Scan for the cell matching the given text and deliver its [X, Y] coordinate at center. 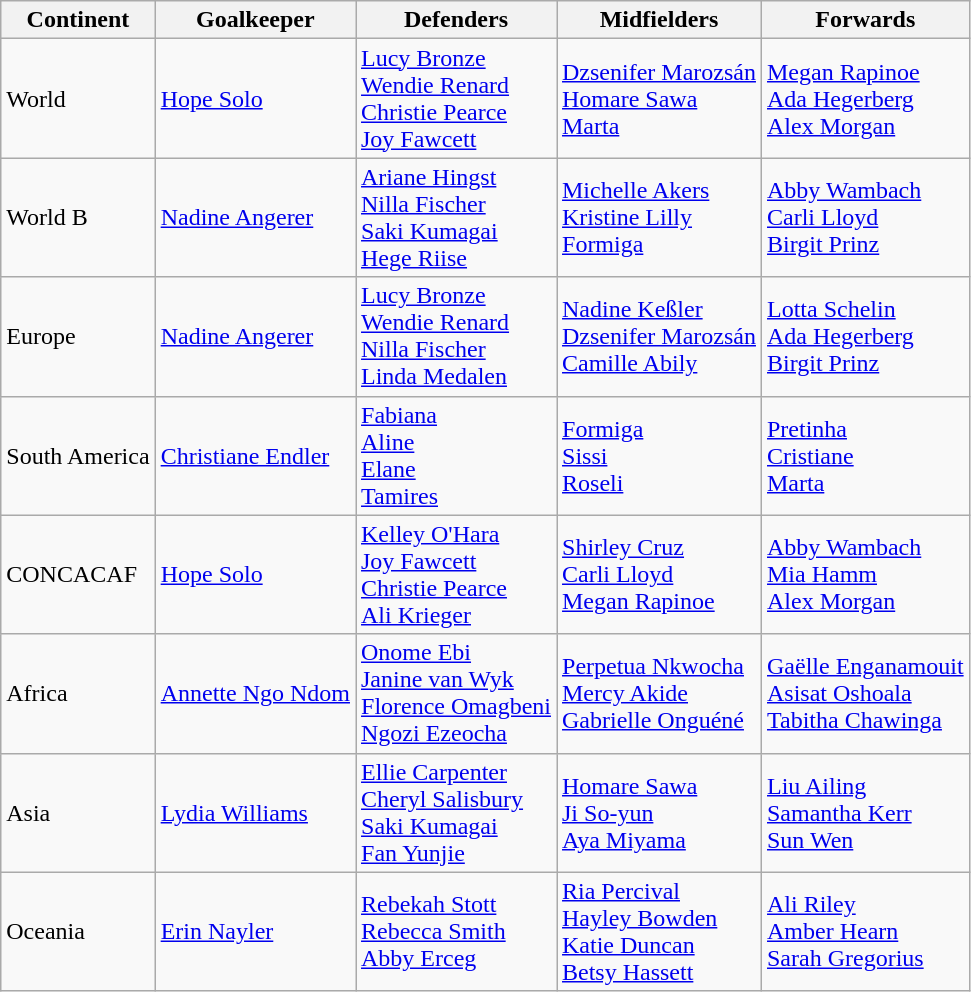
World [78, 98]
Dzsenifer Marozsán Homare Sawa Marta [658, 98]
Goalkeeper [255, 20]
Formiga Sissi Roseli [658, 456]
Lydia Williams [255, 812]
Abby Wambach Mia Hamm Alex Morgan [865, 574]
Liu Ailing Samantha Kerr Sun Wen [865, 812]
Forwards [865, 20]
Europe [78, 336]
Onome Ebi Janine van Wyk Florence Omagbeni Ngozi Ezeocha [456, 694]
Ellie Carpenter Cheryl Salisbury Saki Kumagai Fan Yunjie [456, 812]
Michelle Akers Kristine Lilly Formiga [658, 218]
Lotta Schelin Ada Hegerberg Birgit Prinz [865, 336]
Megan Rapinoe Ada Hegerberg Alex Morgan [865, 98]
Pretinha Cristiane Marta [865, 456]
Christiane Endler [255, 456]
Continent [78, 20]
Annette Ngo Ndom [255, 694]
Gaëlle Enganamouit Asisat Oshoala Tabitha Chawinga [865, 694]
Erin Nayler [255, 932]
Shirley Cruz Carli Lloyd Megan Rapinoe [658, 574]
CONCACAF [78, 574]
Ria Percival Hayley Bowden Katie Duncan Betsy Hassett [658, 932]
Lucy Bronze Wendie Renard Christie Pearce Joy Fawcett [456, 98]
Midfielders [658, 20]
Nadine Keßler Dzsenifer Marozsán Camille Abily [658, 336]
Africa [78, 694]
Homare Sawa Ji So-yun Aya Miyama [658, 812]
Defenders [456, 20]
Abby Wambach Carli Lloyd Birgit Prinz [865, 218]
Perpetua Nkwocha Mercy Akide Gabrielle Onguéné [658, 694]
Fabiana Aline Elane Tamires [456, 456]
Ali Riley Amber Hearn Sarah Gregorius [865, 932]
Rebekah Stott Rebecca Smith Abby Erceg [456, 932]
Kelley O'Hara Joy Fawcett Christie Pearce Ali Krieger [456, 574]
Asia [78, 812]
Ariane Hingst Nilla Fischer Saki Kumagai Hege Riise [456, 218]
Oceania [78, 932]
Lucy Bronze Wendie Renard Nilla Fischer Linda Medalen [456, 336]
World B [78, 218]
South America [78, 456]
